Provide the [X, Y] coordinate of the cell's center where the given text is located.  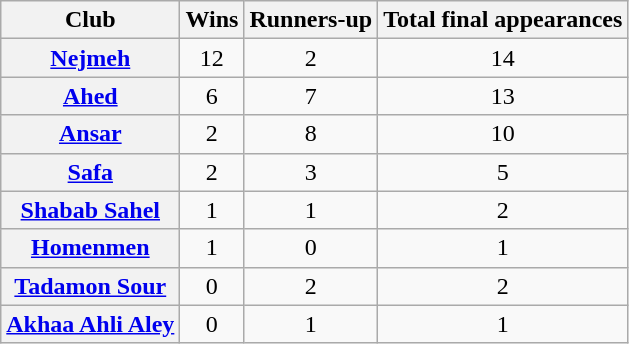
Ansar [90, 134]
7 [311, 96]
10 [503, 134]
Club [90, 20]
Homenmen [90, 248]
13 [503, 96]
Akhaa Ahli Aley [90, 324]
6 [212, 96]
Wins [212, 20]
Nejmeh [90, 58]
5 [503, 172]
Total final appearances [503, 20]
Tadamon Sour [90, 286]
14 [503, 58]
12 [212, 58]
Shabab Sahel [90, 210]
Ahed [90, 96]
Safa [90, 172]
8 [311, 134]
3 [311, 172]
Runners-up [311, 20]
